Determine the [x, y] coordinate at the center of the cell enclosing the given text.  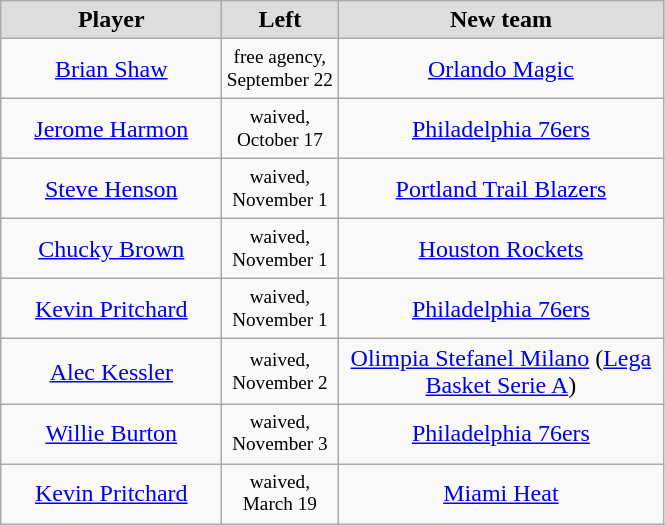
Left [280, 20]
Steve Henson [112, 189]
waived, October 17 [280, 129]
Player [112, 20]
Willie Burton [112, 434]
Alec Kessler [112, 372]
Brian Shaw [112, 69]
Chucky Brown [112, 249]
New team [501, 20]
Miami Heat [501, 494]
waived, November 2 [280, 372]
waived, November 3 [280, 434]
free agency, September 22 [280, 69]
Portland Trail Blazers [501, 189]
waived, March 19 [280, 494]
Orlando Magic [501, 69]
Olimpia Stefanel Milano (Lega Basket Serie A) [501, 372]
Jerome Harmon [112, 129]
Houston Rockets [501, 249]
